Output the [X, Y] coordinate of the center of the cell containing the given text.  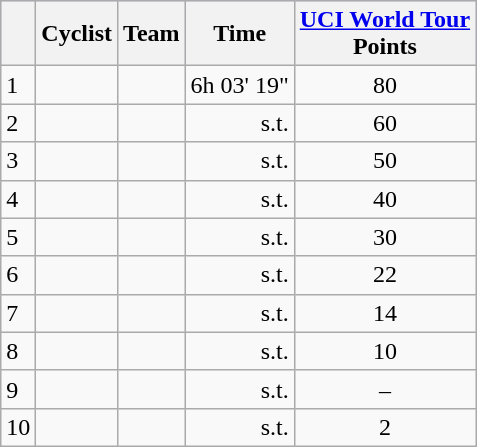
Cyclist [77, 34]
6h 03' 19" [240, 85]
5 [18, 237]
40 [384, 199]
6 [18, 275]
7 [18, 313]
60 [384, 123]
50 [384, 161]
– [384, 389]
8 [18, 351]
Team [152, 34]
80 [384, 85]
3 [18, 161]
14 [384, 313]
9 [18, 389]
UCI World TourPoints [384, 34]
22 [384, 275]
1 [18, 85]
4 [18, 199]
30 [384, 237]
Time [240, 34]
